Scan for the cell matching the given text and deliver its (x, y) coordinate at center. 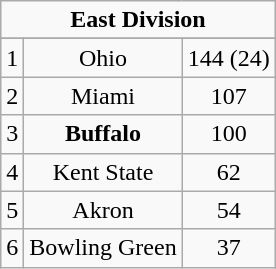
62 (228, 172)
2 (12, 96)
Bowling Green (103, 248)
1 (12, 58)
100 (228, 134)
6 (12, 248)
54 (228, 210)
Ohio (103, 58)
Miami (103, 96)
4 (12, 172)
Buffalo (103, 134)
107 (228, 96)
East Division (138, 20)
Kent State (103, 172)
Akron (103, 210)
37 (228, 248)
3 (12, 134)
5 (12, 210)
144 (24) (228, 58)
